Search for the cell housing the specified text and yield its [x, y] center coordinate. 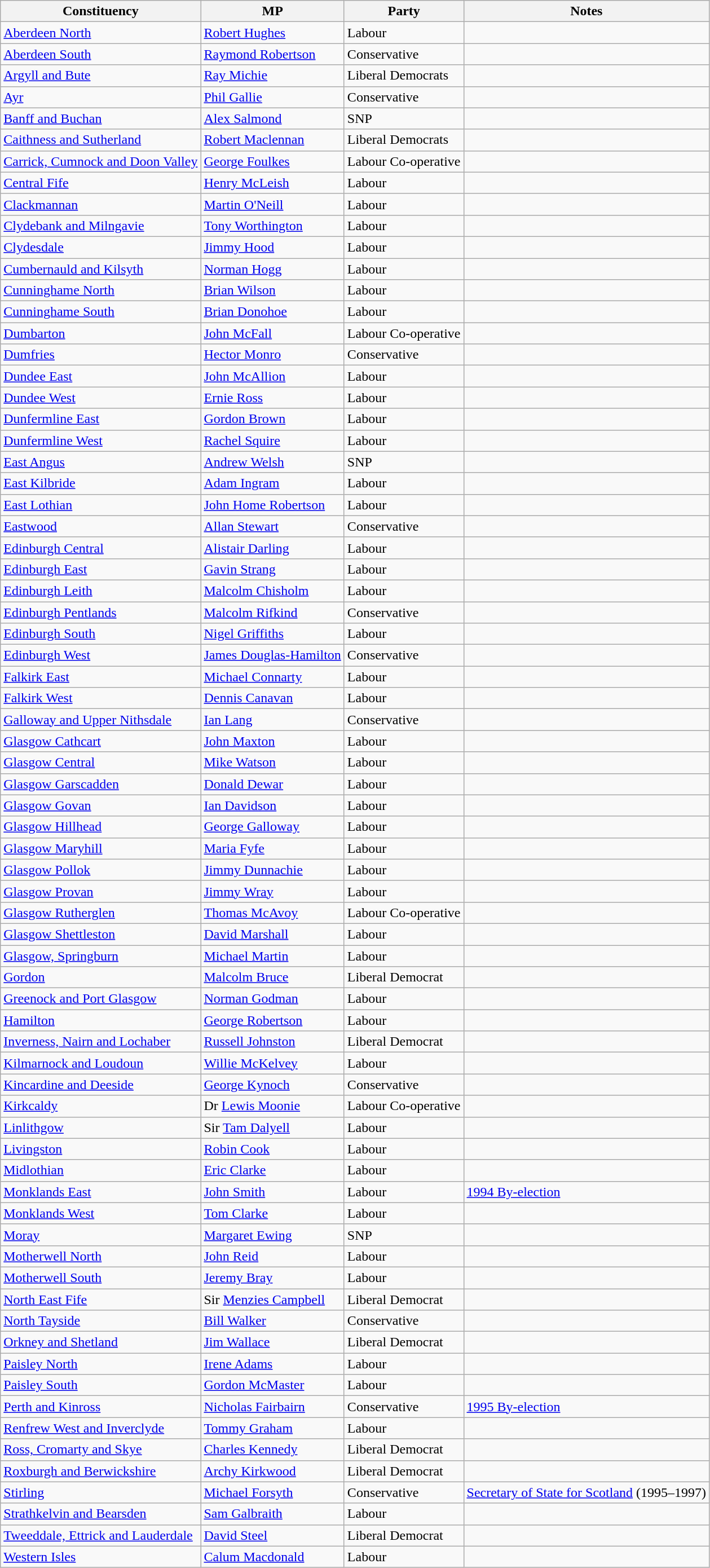
Dumfries [100, 355]
Secretary of State for Scotland (1995–1997) [586, 1492]
Phil Gallie [272, 97]
Western Isles [100, 1557]
East Lothian [100, 505]
Edinburgh West [100, 655]
Dennis Canavan [272, 698]
Michael Forsyth [272, 1492]
Donald Dewar [272, 784]
Nicholas Fairbairn [272, 1407]
Glasgow Cathcart [100, 741]
George Kynoch [272, 1085]
Gordon McMaster [272, 1385]
Mike Watson [272, 763]
Stirling [100, 1492]
Glasgow Garscadden [100, 784]
Malcolm Chisholm [272, 591]
Renfrew West and Inverclyde [100, 1428]
Raymond Robertson [272, 54]
Cunninghame South [100, 312]
Edinburgh Central [100, 548]
Roxburgh and Berwickshire [100, 1471]
Alex Salmond [272, 118]
Glasgow Hillhead [100, 827]
Russell Johnston [272, 1042]
Midlothian [100, 1170]
Hector Monro [272, 355]
Allan Stewart [272, 526]
Paisley South [100, 1385]
Glasgow, Springburn [100, 956]
Central Fife [100, 183]
Robert Hughes [272, 33]
Greenock and Port Glasgow [100, 999]
Moray [100, 1235]
Argyll and Bute [100, 76]
1994 By-election [586, 1192]
John McFall [272, 333]
Aberdeen South [100, 54]
Banff and Buchan [100, 118]
Edinburgh South [100, 634]
George Robertson [272, 1020]
Hamilton [100, 1020]
Brian Donohoe [272, 312]
Ray Michie [272, 76]
Margaret Ewing [272, 1235]
Andrew Welsh [272, 462]
Ross, Cromarty and Skye [100, 1450]
East Angus [100, 462]
John Smith [272, 1192]
Perth and Kinross [100, 1407]
Dundee East [100, 376]
Motherwell South [100, 1278]
Nigel Griffiths [272, 634]
Edinburgh Leith [100, 591]
1995 By-election [586, 1407]
Eastwood [100, 526]
Jimmy Wray [272, 891]
Cumbernauld and Kilsyth [100, 269]
Archy Kirkwood [272, 1471]
Notes [586, 11]
Gavin Strang [272, 569]
Glasgow Govan [100, 805]
Malcolm Rifkind [272, 612]
Sam Galbraith [272, 1514]
Malcolm Bruce [272, 977]
Robert Maclennan [272, 140]
Rachel Squire [272, 441]
MP [272, 11]
Glasgow Shettleston [100, 934]
Paisley North [100, 1364]
Livingston [100, 1149]
Glasgow Central [100, 763]
Martin O'Neill [272, 204]
Constituency [100, 11]
Sir Menzies Campbell [272, 1299]
Norman Godman [272, 999]
Michael Martin [272, 956]
Irene Adams [272, 1364]
Ayr [100, 97]
Strathkelvin and Bearsden [100, 1514]
Linlithgow [100, 1127]
Tweeddale, Ettrick and Lauderdale [100, 1535]
Edinburgh Pentlands [100, 612]
Clackmannan [100, 204]
Motherwell North [100, 1256]
Galloway and Upper Nithsdale [100, 720]
Thomas McAvoy [272, 913]
Glasgow Rutherglen [100, 913]
Dunfermline East [100, 419]
East Kilbride [100, 483]
Tommy Graham [272, 1428]
Maria Fyfe [272, 848]
David Steel [272, 1535]
Tom Clarke [272, 1213]
Gordon Brown [272, 419]
John Maxton [272, 741]
Alistair Darling [272, 548]
Dundee West [100, 398]
Clydesdale [100, 247]
Orkney and Shetland [100, 1342]
Sir Tam Dalyell [272, 1127]
Jim Wallace [272, 1342]
Dunfermline West [100, 441]
Glasgow Pollok [100, 870]
Jimmy Dunnachie [272, 870]
Kincardine and Deeside [100, 1085]
Brian Wilson [272, 290]
Falkirk West [100, 698]
Gordon [100, 977]
Adam Ingram [272, 483]
Carrick, Cumnock and Doon Valley [100, 161]
John Reid [272, 1256]
Henry McLeish [272, 183]
George Galloway [272, 827]
Ian Lang [272, 720]
North East Fife [100, 1299]
Aberdeen North [100, 33]
Glasgow Provan [100, 891]
North Tayside [100, 1321]
Cunninghame North [100, 290]
Robin Cook [272, 1149]
Ernie Ross [272, 398]
Party [404, 11]
Bill Walker [272, 1321]
Caithness and Sutherland [100, 140]
David Marshall [272, 934]
Ian Davidson [272, 805]
James Douglas-Hamilton [272, 655]
Willie McKelvey [272, 1063]
Jimmy Hood [272, 247]
Tony Worthington [272, 226]
Dr Lewis Moonie [272, 1106]
Kilmarnock and Loudoun [100, 1063]
Monklands East [100, 1192]
Dumbarton [100, 333]
Monklands West [100, 1213]
Jeremy Bray [272, 1278]
Eric Clarke [272, 1170]
Inverness, Nairn and Lochaber [100, 1042]
Falkirk East [100, 677]
Norman Hogg [272, 269]
George Foulkes [272, 161]
Clydebank and Milngavie [100, 226]
Michael Connarty [272, 677]
Glasgow Maryhill [100, 848]
Kirkcaldy [100, 1106]
Edinburgh East [100, 569]
Calum Macdonald [272, 1557]
John Home Robertson [272, 505]
John McAllion [272, 376]
Charles Kennedy [272, 1450]
